Output the [x, y] coordinate of the center of the cell containing the given text.  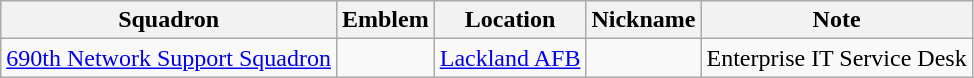
Squadron [169, 20]
Nickname [644, 20]
Note [836, 20]
690th Network Support Squadron [169, 58]
Enterprise IT Service Desk [836, 58]
Lackland AFB [510, 58]
Emblem [385, 20]
Location [510, 20]
